Find where the given text appears and provide that cell's center as (X, Y) coordinate. 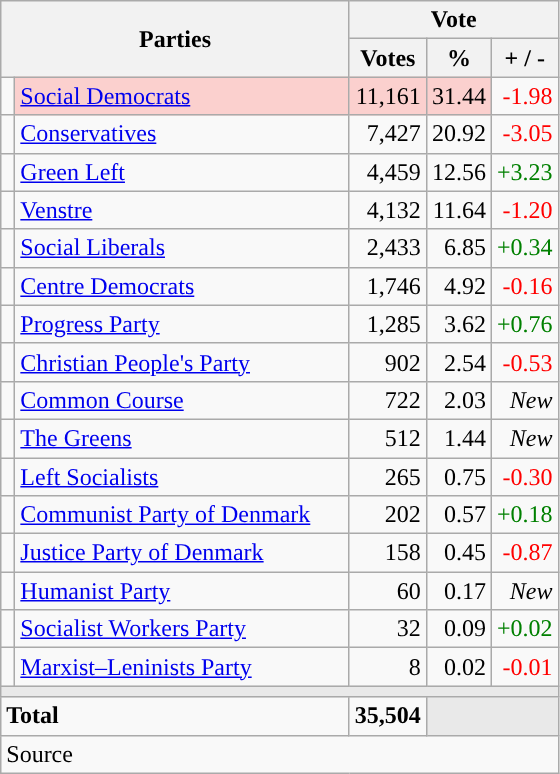
+3.23 (524, 172)
+0.76 (524, 324)
2.03 (458, 400)
Marxist–Leninists Party (182, 667)
Green Left (182, 172)
1,285 (388, 324)
Social Democrats (182, 96)
60 (388, 591)
8 (388, 667)
Progress Party (182, 324)
-3.05 (524, 134)
-0.87 (524, 553)
-0.30 (524, 477)
32 (388, 629)
0.17 (458, 591)
-0.53 (524, 362)
1,746 (388, 286)
-0.16 (524, 286)
Humanist Party (182, 591)
The Greens (182, 438)
Conservatives (182, 134)
4.92 (458, 286)
4,459 (388, 172)
0.02 (458, 667)
11,161 (388, 96)
Common Course (182, 400)
Socialist Workers Party (182, 629)
Centre Democrats (182, 286)
Communist Party of Denmark (182, 515)
202 (388, 515)
512 (388, 438)
Left Socialists (182, 477)
-0.01 (524, 667)
+0.18 (524, 515)
Social Liberals (182, 248)
Christian People's Party (182, 362)
11.64 (458, 210)
158 (388, 553)
35,504 (388, 716)
Vote (454, 20)
722 (388, 400)
+0.34 (524, 248)
0.75 (458, 477)
1.44 (458, 438)
% (458, 58)
0.57 (458, 515)
Parties (176, 39)
+0.02 (524, 629)
6.85 (458, 248)
31.44 (458, 96)
-1.20 (524, 210)
265 (388, 477)
Justice Party of Denmark (182, 553)
Source (280, 754)
2,433 (388, 248)
Venstre (182, 210)
2.54 (458, 362)
-1.98 (524, 96)
Total (176, 716)
902 (388, 362)
0.09 (458, 629)
7,427 (388, 134)
+ / - (524, 58)
4,132 (388, 210)
20.92 (458, 134)
Votes (388, 58)
3.62 (458, 324)
12.56 (458, 172)
0.45 (458, 553)
